Scan for the cell matching the given text and deliver its [X, Y] coordinate at center. 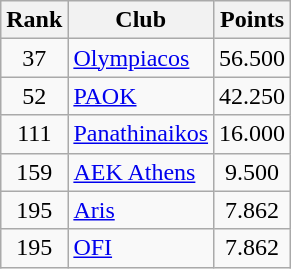
Olympiacos [141, 58]
56.500 [252, 58]
159 [34, 172]
52 [34, 96]
Points [252, 20]
111 [34, 134]
AEK Athens [141, 172]
Club [141, 20]
Rank [34, 20]
Aris [141, 210]
Panathinaikos [141, 134]
37 [34, 58]
PAOK [141, 96]
42.250 [252, 96]
16.000 [252, 134]
9.500 [252, 172]
OFI [141, 248]
